Return (X, Y) of the center of cell containing provided text 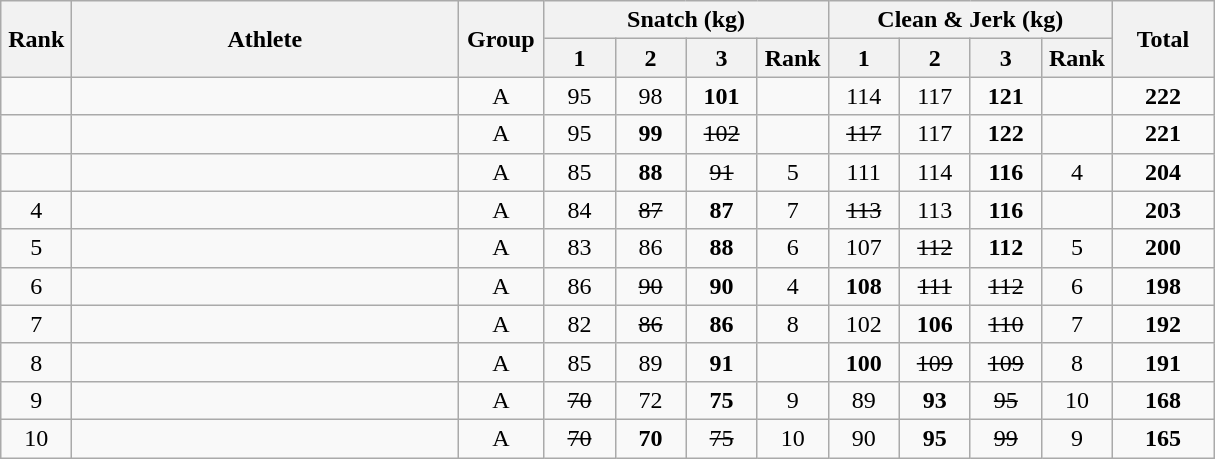
Clean & Jerk (kg) (970, 20)
165 (1162, 438)
222 (1162, 96)
83 (580, 248)
93 (934, 400)
108 (864, 286)
Athlete (265, 39)
121 (1006, 96)
Group (501, 39)
82 (580, 324)
101 (722, 96)
204 (1162, 172)
198 (1162, 286)
110 (1006, 324)
106 (934, 324)
Snatch (kg) (686, 20)
Total (1162, 39)
84 (580, 210)
168 (1162, 400)
203 (1162, 210)
72 (650, 400)
107 (864, 248)
191 (1162, 362)
98 (650, 96)
221 (1162, 134)
192 (1162, 324)
100 (864, 362)
200 (1162, 248)
122 (1006, 134)
